From the cell containing the given text, extract its center point as (x, y) coordinate. 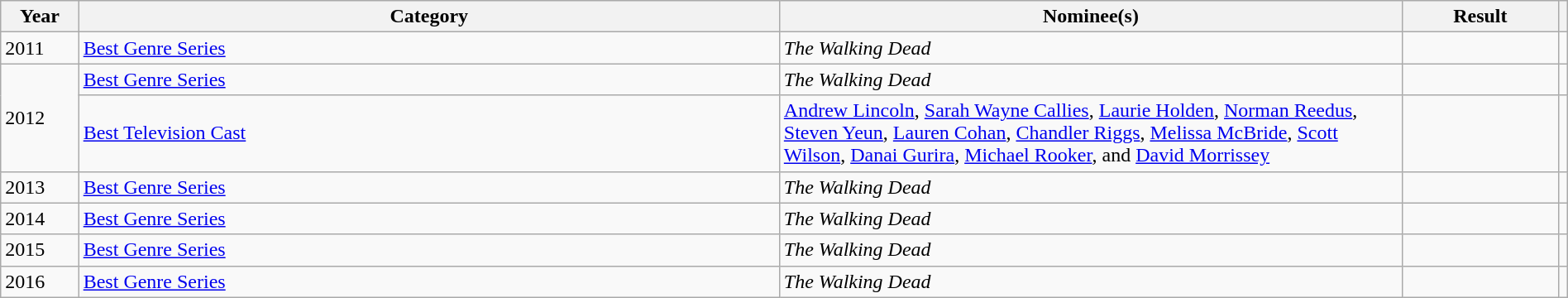
2016 (40, 281)
2011 (40, 48)
Year (40, 17)
2014 (40, 219)
Nominee(s) (1090, 17)
Best Television Cast (428, 133)
2012 (40, 118)
Result (1480, 17)
Category (428, 17)
2015 (40, 250)
2013 (40, 187)
